Extract the (X, Y) coordinate from the center of the cell holding the provided text.  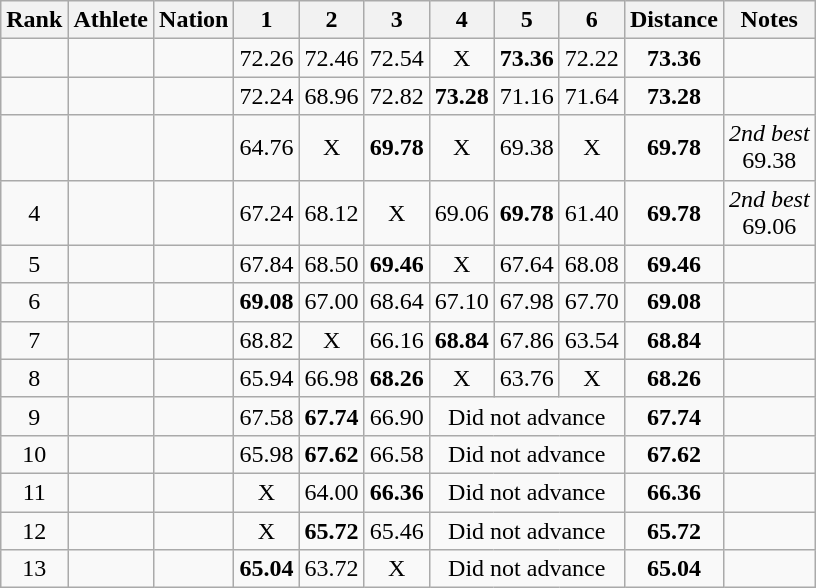
9 (34, 416)
71.64 (592, 96)
7 (34, 340)
66.90 (396, 416)
72.22 (592, 58)
71.16 (526, 96)
Nation (194, 20)
Athlete (111, 20)
67.24 (266, 212)
1 (266, 20)
65.46 (396, 531)
67.10 (462, 302)
65.94 (266, 378)
68.64 (396, 302)
69.38 (526, 148)
63.76 (526, 378)
12 (34, 531)
72.26 (266, 58)
67.58 (266, 416)
67.70 (592, 302)
67.84 (266, 264)
67.64 (526, 264)
69.06 (462, 212)
65.98 (266, 454)
68.82 (266, 340)
13 (34, 569)
72.24 (266, 96)
68.96 (332, 96)
Rank (34, 20)
64.76 (266, 148)
64.00 (332, 492)
68.50 (332, 264)
63.72 (332, 569)
67.98 (526, 302)
66.16 (396, 340)
2nd best69.06 (769, 212)
66.58 (396, 454)
67.00 (332, 302)
72.54 (396, 58)
72.82 (396, 96)
67.86 (526, 340)
68.12 (332, 212)
Distance (674, 20)
8 (34, 378)
Notes (769, 20)
3 (396, 20)
2nd best69.38 (769, 148)
2 (332, 20)
11 (34, 492)
10 (34, 454)
68.08 (592, 264)
72.46 (332, 58)
63.54 (592, 340)
61.40 (592, 212)
66.98 (332, 378)
